Find where the given text appears and provide that cell's center as (x, y) coordinate. 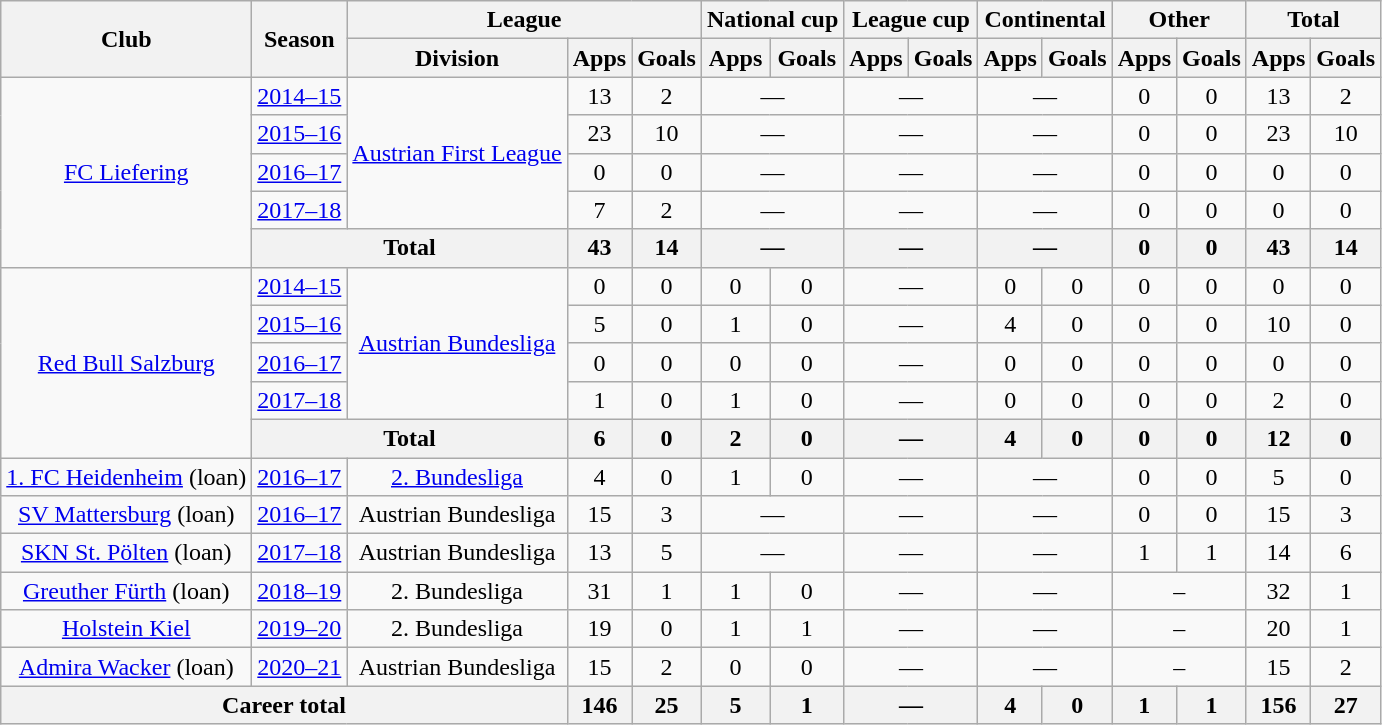
19 (599, 629)
7 (599, 210)
SKN St. Pölten (loan) (126, 553)
32 (1278, 591)
National cup (772, 20)
Austrian First League (457, 153)
SV Mattersburg (loan) (126, 515)
Club (126, 39)
Red Bull Salzburg (126, 362)
27 (1346, 705)
Holstein Kiel (126, 629)
31 (599, 591)
2019–20 (300, 629)
20 (1278, 629)
146 (599, 705)
156 (1278, 705)
League cup (911, 20)
Other (1179, 20)
12 (1278, 438)
Division (457, 58)
2018–19 (300, 591)
FC Liefering (126, 172)
Career total (284, 705)
25 (667, 705)
Admira Wacker (loan) (126, 667)
Season (300, 39)
Greuther Fürth (loan) (126, 591)
1. FC Heidenheim (loan) (126, 477)
League (524, 20)
Continental (1045, 20)
2020–21 (300, 667)
